Search for the cell housing the specified text and yield its (x, y) center coordinate. 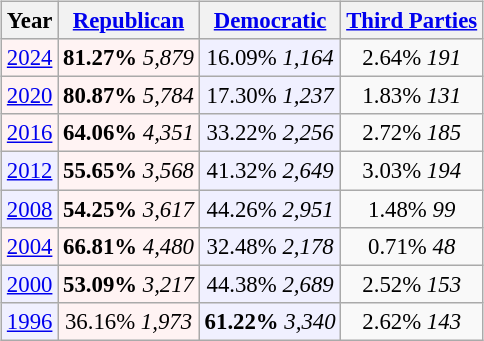
44.38% 2,689 (270, 284)
53.09% 3,217 (129, 284)
2.64% 191 (412, 58)
16.09% 1,164 (270, 58)
Republican (129, 21)
44.26% 2,951 (270, 209)
64.06% 4,351 (129, 133)
2008 (30, 209)
1.83% 131 (412, 96)
2.52% 153 (412, 284)
32.48% 2,178 (270, 246)
66.81% 4,480 (129, 246)
41.32% 2,649 (270, 171)
3.03% 194 (412, 171)
2024 (30, 58)
17.30% 1,237 (270, 96)
Third Parties (412, 21)
55.65% 3,568 (129, 171)
2.72% 185 (412, 133)
Democratic (270, 21)
Year (30, 21)
61.22% 3,340 (270, 321)
2020 (30, 96)
36.16% 1,973 (129, 321)
2000 (30, 284)
81.27% 5,879 (129, 58)
2012 (30, 171)
2.62% 143 (412, 321)
2016 (30, 133)
2004 (30, 246)
80.87% 5,784 (129, 96)
33.22% 2,256 (270, 133)
1.48% 99 (412, 209)
0.71% 48 (412, 246)
54.25% 3,617 (129, 209)
1996 (30, 321)
